Determine the (x, y) coordinate at the center of the cell enclosing the given text.  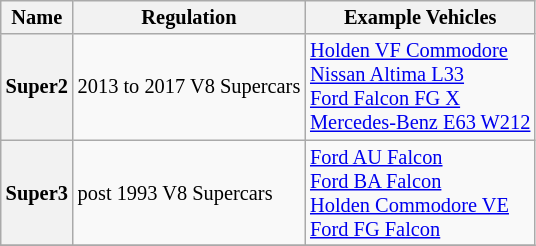
2013 to 2017 V8 Supercars (189, 87)
Super3 (37, 193)
Holden VF CommodoreNissan Altima L33Ford Falcon FG XMercedes-Benz E63 W212 (420, 87)
Name (37, 17)
Example Vehicles (420, 17)
Regulation (189, 17)
post 1993 V8 Supercars (189, 193)
Ford AU FalconFord BA FalconHolden Commodore VEFord FG Falcon (420, 193)
Super2 (37, 87)
